Capture the cell that displays the provided text and extract its (X, Y) central coordinate. 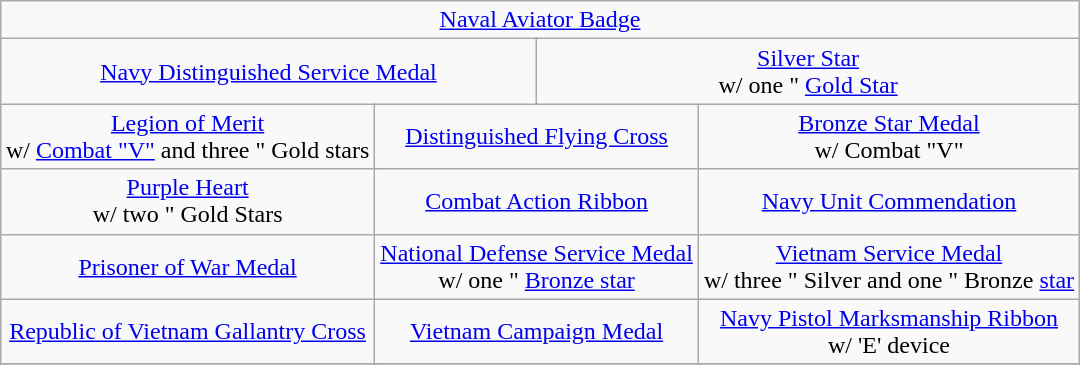
Bronze Star Medalw/ Combat "V" (888, 136)
Distinguished Flying Cross (537, 136)
Naval Aviator Badge (540, 20)
Prisoner of War Medal (187, 266)
Navy Unit Commendation (888, 202)
Purple Heartw/ two " Gold Stars (187, 202)
Silver Starw/ one " Gold Star (808, 72)
Navy Pistol Marksmanship Ribbonw/ 'E' device (888, 332)
Legion of Meritw/ Combat "V" and three " Gold stars (187, 136)
Vietnam Campaign Medal (537, 332)
National Defense Service Medalw/ one " Bronze star (537, 266)
Combat Action Ribbon (537, 202)
Vietnam Service Medalw/ three " Silver and one " Bronze star (888, 266)
Republic of Vietnam Gallantry Cross (187, 332)
Navy Distinguished Service Medal (268, 72)
